Return the (X, Y) coordinate for the center point of the cell that contains the specified text.  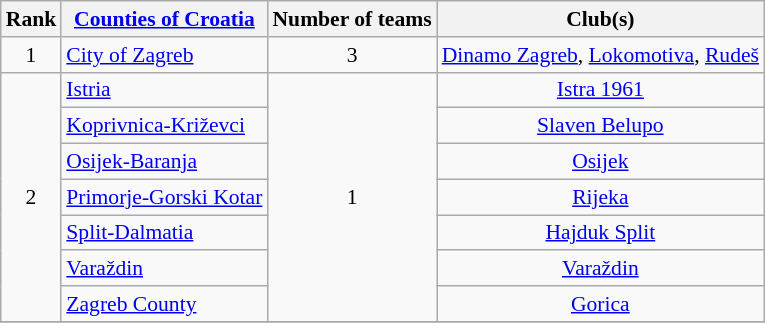
Counties of Croatia (164, 19)
Hajduk Split (600, 233)
Koprivnica-Križevci (164, 126)
3 (352, 55)
Dinamo Zagreb, Lokomotiva, Rudeš (600, 55)
Primorje-Gorski Kotar (164, 197)
Osijek (600, 162)
City of Zagreb (164, 55)
Split-Dalmatia (164, 233)
Rank (32, 19)
Slaven Belupo (600, 126)
2 (32, 196)
Zagreb County (164, 304)
Gorica (600, 304)
Club(s) (600, 19)
Istra 1961 (600, 90)
Istria (164, 90)
Rijeka (600, 197)
Number of teams (352, 19)
Osijek-Baranja (164, 162)
